Detect which cell encompasses the target text, then output its (x, y) center coordinate. 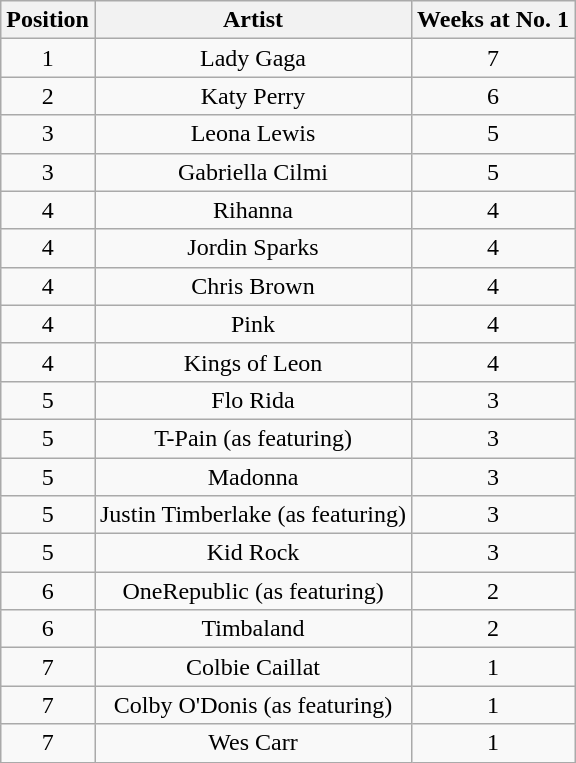
Justin Timberlake (as featuring) (252, 515)
OneRepublic (as featuring) (252, 591)
Colby O'Donis (as featuring) (252, 705)
Rihanna (252, 210)
Jordin Sparks (252, 248)
Katy Perry (252, 96)
Gabriella Cilmi (252, 172)
Madonna (252, 477)
Artist (252, 20)
Timbaland (252, 629)
Chris Brown (252, 286)
Flo Rida (252, 400)
Leona Lewis (252, 134)
Weeks at No. 1 (494, 20)
Kid Rock (252, 553)
T-Pain (as featuring) (252, 438)
Pink (252, 324)
Position (48, 20)
Wes Carr (252, 743)
Lady Gaga (252, 58)
Colbie Caillat (252, 667)
Kings of Leon (252, 362)
